Extract the (X, Y) coordinate from the center of the cell holding the provided text.  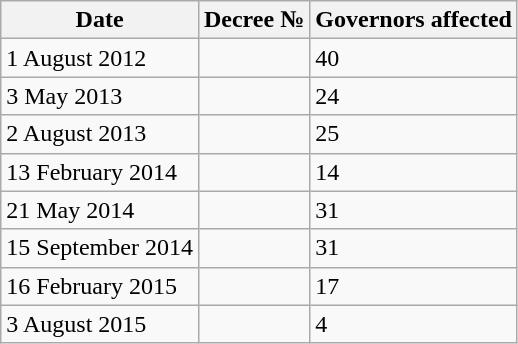
40 (414, 58)
Decree № (254, 20)
24 (414, 96)
3 August 2015 (100, 324)
13 February 2014 (100, 172)
3 May 2013 (100, 96)
21 May 2014 (100, 210)
Date (100, 20)
14 (414, 172)
1 August 2012 (100, 58)
25 (414, 134)
17 (414, 286)
16 February 2015 (100, 286)
2 August 2013 (100, 134)
4 (414, 324)
Governors affected (414, 20)
15 September 2014 (100, 248)
